Scan for the cell matching the given text and deliver its [X, Y] coordinate at center. 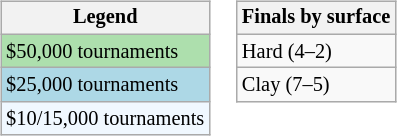
Finals by surface [316, 18]
$10/15,000 tournaments [105, 119]
$25,000 tournaments [105, 85]
Hard (4–2) [316, 51]
Legend [105, 18]
$50,000 tournaments [105, 51]
Clay (7–5) [316, 85]
